Find where the given text appears and provide that cell's center as [X, Y] coordinate. 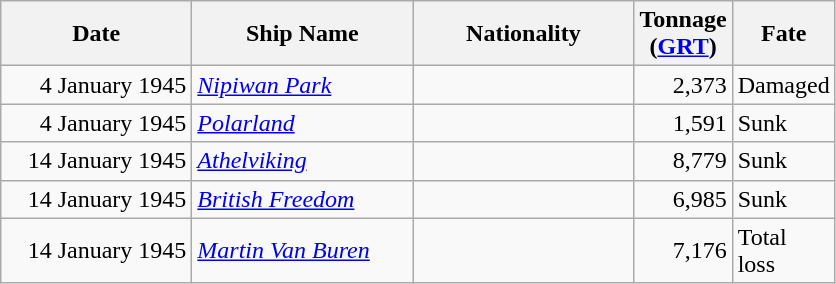
Martin Van Buren [302, 250]
Date [96, 34]
Fate [784, 34]
6,985 [683, 199]
Damaged [784, 85]
8,779 [683, 161]
2,373 [683, 85]
1,591 [683, 123]
Polarland [302, 123]
Total loss [784, 250]
7,176 [683, 250]
British Freedom [302, 199]
Tonnage (GRT) [683, 34]
Athelviking [302, 161]
Ship Name [302, 34]
Nipiwan Park [302, 85]
Nationality [524, 34]
